Determine the (x, y) coordinate at the center of the cell enclosing the given text.  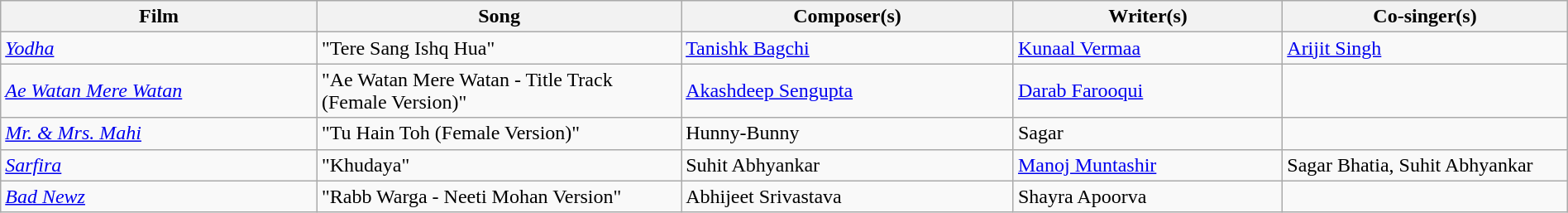
Sarfira (159, 165)
Suhit Abhyankar (848, 165)
Abhijeet Srivastava (848, 196)
"Rabb Warga - Neeti Mohan Version" (499, 196)
Darab Farooqui (1148, 91)
Sagar (1148, 133)
Ae Watan Mere Watan (159, 91)
Shayra Apoorva (1148, 196)
Composer(s) (848, 17)
Bad Newz (159, 196)
Hunny-Bunny (848, 133)
Mr. & Mrs. Mahi (159, 133)
"Ae Watan Mere Watan - Title Track (Female Version)" (499, 91)
Kunaal Vermaa (1148, 48)
Writer(s) (1148, 17)
Manoj Muntashir (1148, 165)
Yodha (159, 48)
Sagar Bhatia, Suhit Abhyankar (1425, 165)
"Tere Sang Ishq Hua" (499, 48)
Akashdeep Sengupta (848, 91)
"Tu Hain Toh (Female Version)" (499, 133)
Arijit Singh (1425, 48)
Song (499, 17)
Film (159, 17)
Co-singer(s) (1425, 17)
"Khudaya" (499, 165)
Tanishk Bagchi (848, 48)
